Provide the (X, Y) coordinate of the cell's center where the given text is located.  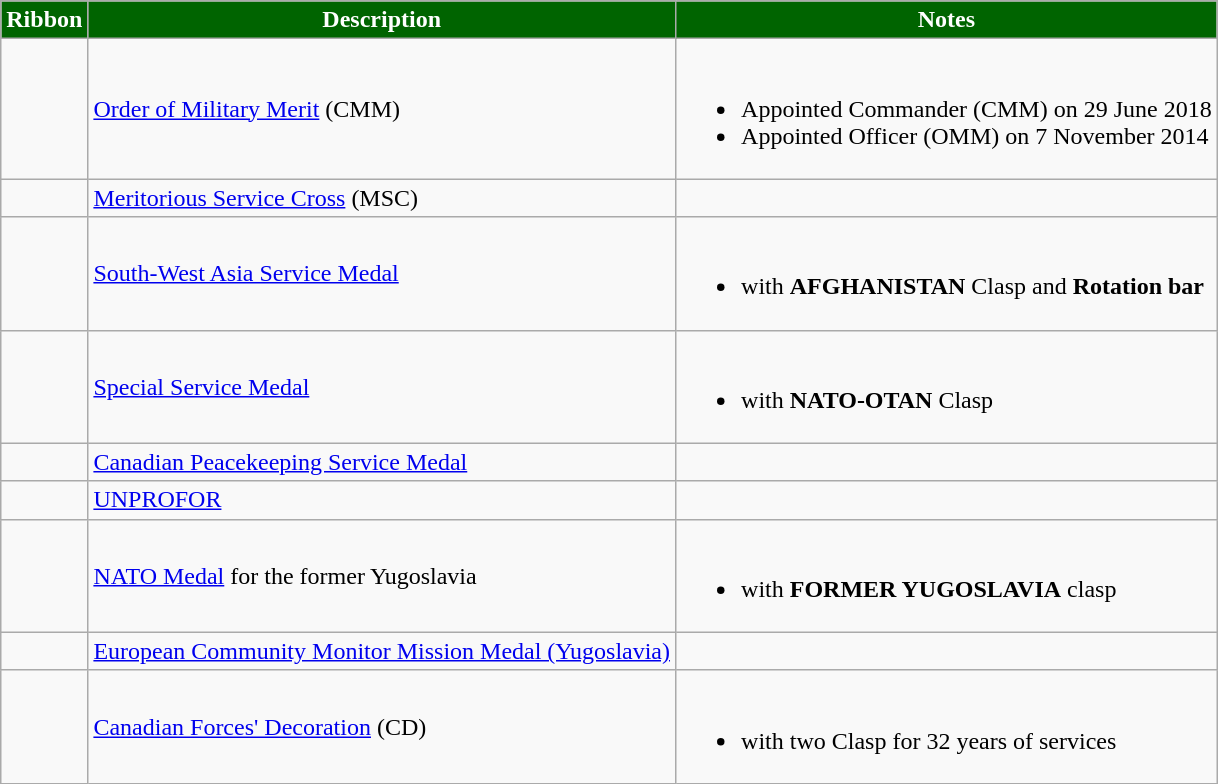
Canadian Forces' Decoration (CD) (382, 726)
Special Service Medal (382, 386)
Canadian Peacekeeping Service Medal (382, 462)
with two Clasp for 32 years of services (947, 726)
Meritorious Service Cross (MSC) (382, 198)
Notes (947, 20)
European Community Monitor Mission Medal (Yugoslavia) (382, 651)
Ribbon (44, 20)
NATO Medal for the former Yugoslavia (382, 576)
with NATO-OTAN Clasp (947, 386)
with FORMER YUGOSLAVIA clasp (947, 576)
Order of Military Merit (CMM) (382, 109)
South-West Asia Service Medal (382, 274)
with AFGHANISTAN Clasp and Rotation bar (947, 274)
UNPROFOR (382, 500)
Description (382, 20)
Appointed Commander (CMM) on 29 June 2018Appointed Officer (OMM) on 7 November 2014 (947, 109)
